From the cell containing the given text, extract its center point as (X, Y) coordinate. 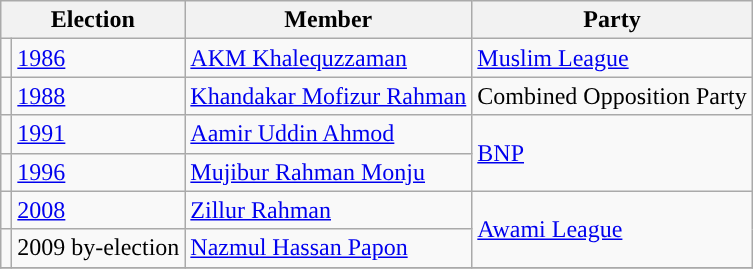
Nazmul Hassan Papon (328, 248)
Khandakar Mofizur Rahman (328, 96)
Combined Opposition Party (612, 96)
Member (328, 20)
Awami League (612, 229)
BNP (612, 153)
Muslim League (612, 58)
1996 (98, 172)
1991 (98, 134)
Mujibur Rahman Monju (328, 172)
Election (93, 20)
Party (612, 20)
1988 (98, 96)
2008 (98, 210)
Aamir Uddin Ahmod (328, 134)
Zillur Rahman (328, 210)
1986 (98, 58)
AKM Khalequzzaman (328, 58)
2009 by-election (98, 248)
